Determine the [x, y] coordinate at the center of the cell enclosing the given text.  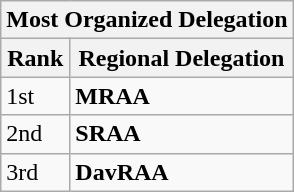
Regional Delegation [182, 58]
Rank [36, 58]
2nd [36, 134]
SRAA [182, 134]
3rd [36, 172]
DavRAA [182, 172]
Most Organized Delegation [147, 20]
MRAA [182, 96]
1st [36, 96]
